Extract the [X, Y] coordinate from the center of the cell holding the provided text.  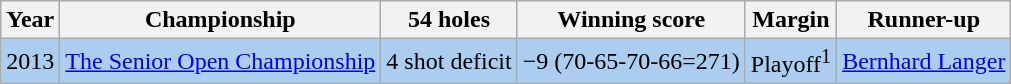
Championship [220, 20]
Winning score [631, 20]
Bernhard Langer [924, 62]
Margin [790, 20]
2013 [30, 62]
−9 (70-65-70-66=271) [631, 62]
Runner-up [924, 20]
The Senior Open Championship [220, 62]
4 shot deficit [449, 62]
54 holes [449, 20]
Playoff1 [790, 62]
Year [30, 20]
